Find where the given text appears and provide that cell's center as (X, Y) coordinate. 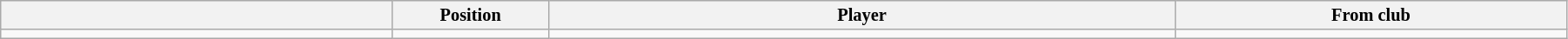
Player (862, 15)
Position (471, 15)
From club (1371, 15)
